Find where the given text appears and provide that cell's center as (x, y) coordinate. 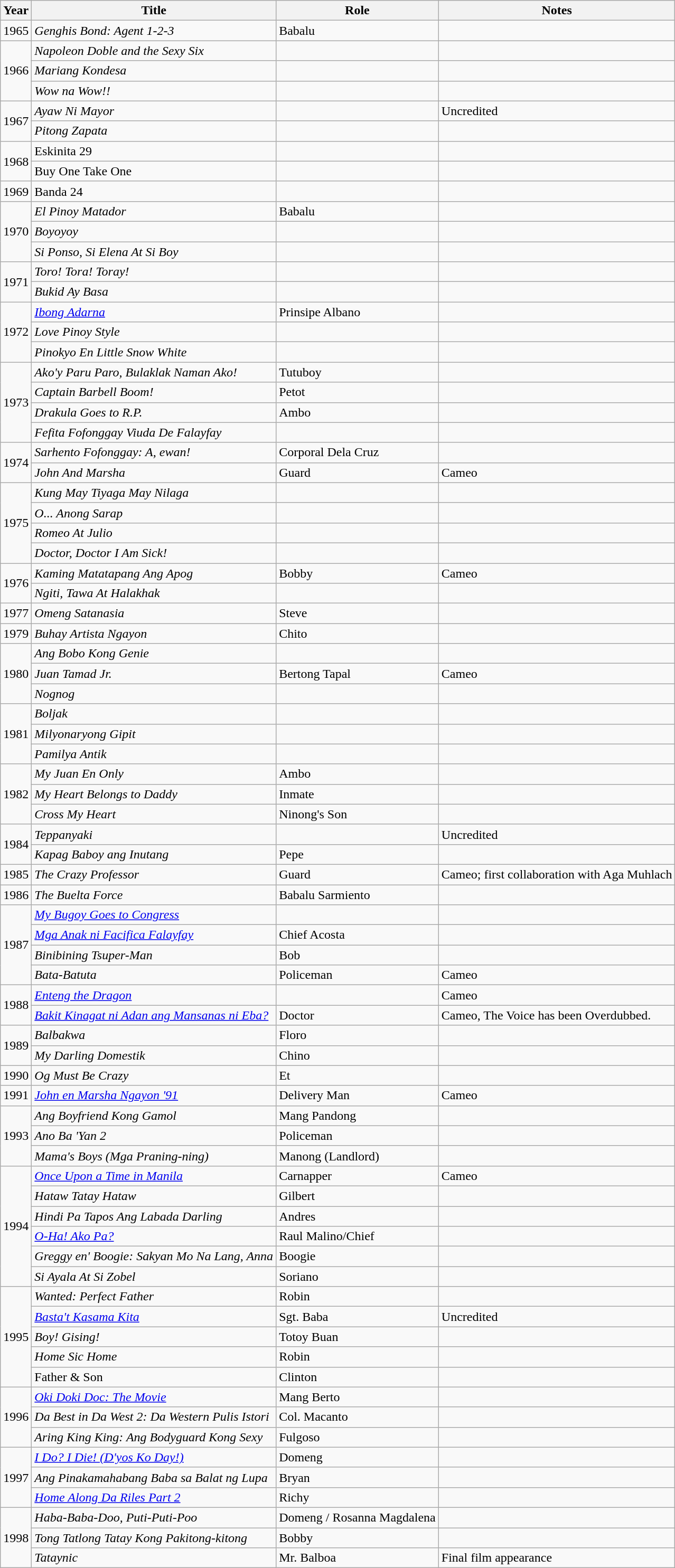
Captain Barbell Boom! (154, 392)
Petot (358, 392)
Binibining Tsuper-Man (154, 955)
Tutuboy (358, 372)
1993 (16, 1136)
Og Must Be Crazy (154, 1075)
1994 (16, 1226)
Ninong's Son (358, 814)
Omeng Satanasia (154, 613)
Mang Pandong (358, 1116)
O... Anong Sarap (154, 513)
1988 (16, 1005)
Boljak (154, 714)
The Buelta Force (154, 895)
Boy! Gising! (154, 1337)
Mama's Boys (Mga Praning-ning) (154, 1156)
Andres (358, 1216)
O-Ha! Ako Pa? (154, 1236)
Oki Doki Doc: The Movie (154, 1397)
Boyoyoy (154, 231)
1973 (16, 402)
1998 (16, 1537)
My Heart Belongs to Daddy (154, 794)
Fefita Fofonggay Viuda De Falayfay (154, 432)
1987 (16, 945)
Chief Acosta (358, 935)
Doctor (358, 1015)
Clinton (358, 1377)
My Juan En Only (154, 774)
Drakula Goes to R.P. (154, 412)
Si Ayala At Si Zobel (154, 1277)
Fulgoso (358, 1437)
My Darling Domestik (154, 1055)
Chino (358, 1055)
1967 (16, 121)
1971 (16, 282)
Cameo, The Voice has been Overdubbed. (557, 1015)
Boogie (358, 1257)
Manong (Landlord) (358, 1156)
Teppanyaki (154, 834)
Tong Tatlong Tatay Kong Pakitong-kitong (154, 1538)
1982 (16, 794)
Buy One Take One (154, 171)
Carnapper (358, 1176)
John en Marsha Ngayon '91 (154, 1095)
Home Sic Home (154, 1357)
1995 (16, 1337)
Totoy Buan (358, 1337)
Final film appearance (557, 1558)
Bakit Kinagat ni Adan ang Mansanas ni Eba? (154, 1015)
Ibong Adarna (154, 312)
John And Marsha (154, 473)
Kaming Matatapang Ang Apog (154, 573)
Raul Malino/Chief (358, 1236)
I Do? I Die! (D'yos Ko Day!) (154, 1457)
Ang Bobo Kong Genie (154, 654)
Mga Anak ni Facifica Falayfay (154, 935)
1972 (16, 332)
Corporal Dela Cruz (358, 452)
Basta't Kasama Kita (154, 1317)
1984 (16, 844)
Sarhento Fofonggay: A, ewan! (154, 452)
Floro (358, 1035)
Juan Tamad Jr. (154, 674)
Milyonaryong Gipit (154, 734)
1970 (16, 231)
Delivery Man (358, 1095)
Sgt. Baba (358, 1317)
Enteng the Dragon (154, 995)
1991 (16, 1095)
Hindi Pa Tapos Ang Labada Darling (154, 1216)
Wow na Wow!! (154, 91)
1986 (16, 895)
Role (358, 11)
Da Best in Da West 2: Da Western Pulis Istori (154, 1417)
1989 (16, 1045)
1965 (16, 31)
Pepe (358, 854)
Father & Son (154, 1377)
Mr. Balboa (358, 1558)
Kapag Baboy ang Inutang (154, 854)
Ngiti, Tawa At Halakhak (154, 593)
Home Along Da Riles Part 2 (154, 1497)
1996 (16, 1417)
Ano Ba 'Yan 2 (154, 1136)
Title (154, 11)
Kung May Tiyaga May Nilaga (154, 493)
1985 (16, 874)
Bertong Tapal (358, 674)
Prinsipe Albano (358, 312)
Hataw Tatay Hataw (154, 1196)
1979 (16, 634)
Love Pinoy Style (154, 332)
Pitong Zapata (154, 131)
Si Ponso, Si Elena At Si Boy (154, 252)
Cameo; first collaboration with Aga Muhlach (557, 874)
Once Upon a Time in Manila (154, 1176)
Domeng / Rosanna Magdalena (358, 1517)
Chito (358, 634)
Babalu Sarmiento (358, 895)
Doctor, Doctor I Am Sick! (154, 553)
Romeo At Julio (154, 533)
Steve (358, 613)
Pinokyo En Little Snow White (154, 352)
Bryan (358, 1477)
Aring King King: Ang Bodyguard Kong Sexy (154, 1437)
Wanted: Perfect Father (154, 1297)
Mang Berto (358, 1397)
Richy (358, 1497)
Toro! Tora! Toray! (154, 272)
Soriano (358, 1277)
Col. Macanto (358, 1417)
Pamilya Antik (154, 754)
Domeng (358, 1457)
1977 (16, 613)
Buhay Artista Ngayon (154, 634)
Nognog (154, 694)
Bukid Ay Basa (154, 292)
Et (358, 1075)
Bob (358, 955)
Haba-Baba-Doo, Puti-Puti-Poo (154, 1517)
Ang Boyfriend Kong Gamol (154, 1116)
Balbakwa (154, 1035)
1981 (16, 734)
El Pinoy Matador (154, 211)
1966 (16, 71)
Genghis Bond: Agent 1-2-3 (154, 31)
Ayaw Ni Mayor (154, 111)
Cross My Heart (154, 814)
Mariang Kondesa (154, 71)
1980 (16, 674)
Gilbert (358, 1196)
Ang Pinakamahabang Baba sa Balat ng Lupa (154, 1477)
Napoleon Doble and the Sexy Six (154, 51)
My Bugoy Goes to Congress (154, 915)
1968 (16, 161)
1975 (16, 523)
The Crazy Professor (154, 874)
1990 (16, 1075)
Eskinita 29 (154, 151)
Banda 24 (154, 191)
Year (16, 11)
1969 (16, 191)
1976 (16, 583)
Ako'y Paru Paro, Bulaklak Naman Ako! (154, 372)
Inmate (358, 794)
Greggy en' Boogie: Sakyan Mo Na Lang, Anna (154, 1257)
1997 (16, 1477)
Tataynic (154, 1558)
1974 (16, 462)
Notes (557, 11)
Bata-Batuta (154, 975)
